Search for the cell housing the specified text and yield its [x, y] center coordinate. 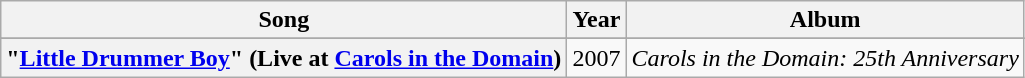
Carols in the Domain: 25th Anniversary [825, 58]
Album [825, 20]
"Little Drummer Boy" (Live at Carols in the Domain) [284, 58]
Year [596, 20]
Song [284, 20]
2007 [596, 58]
